Return the (x, y) coordinate for the center point of the cell that contains the specified text.  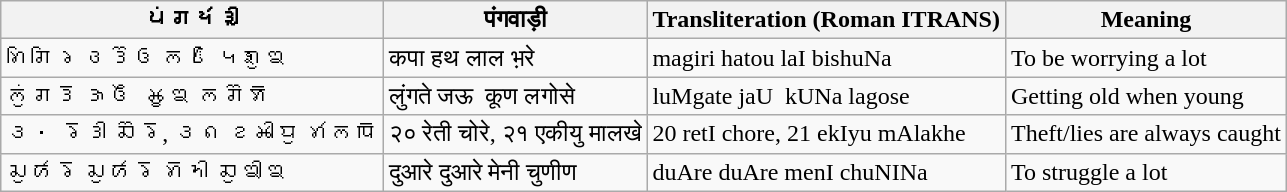
To struggle a lot (1146, 172)
Meaning (1146, 20)
20 retI chore, 21 ekIyu mAlakhe (826, 134)
दुआरे दुआरे मेनी चुणीण (516, 172)
लुंगते जऊ कूण लगोसे (516, 96)
𑚢𑚌𑚮𑚤𑚮 𑚩𑚙𑚴𑚄 𑚥𑚃 𑚠𑚮𑚧𑚰𑚘 (192, 58)
कपा हथ लाल भ़रे (516, 58)
𑚛𑚰𑚁𑚤𑚲 𑚛𑚰𑚁𑚤𑚲 𑚢𑚲𑚝𑚯 𑚏𑚰𑚘𑚯𑚘 (192, 172)
luMgate jaU kUNa lagose (826, 96)
पंगवाड़ी (516, 20)
Getting old when young (1146, 96)
To be worrying a lot (1146, 58)
२० रेती चोरे, २१ एकीयु मालखे (516, 134)
𑚞𑚫𑚌𑚦𑚭𑚪𑚯 (192, 20)
duAre duAre menI chuNINa (826, 172)
𑛂𑛀 𑚤𑚲𑚙𑚯 𑚏𑚴𑚤𑚲, 𑛂𑛁 𑚆𑚊𑚯𑚣𑚰 𑚢𑚭𑚥𑚸𑚲 (192, 134)
magiri hatou laI bishuNa (826, 58)
𑚥𑚰𑚫𑚌𑚙𑚲 𑚑𑚅 𑚊𑚱𑚘 𑚥𑚌𑚴𑚨𑚲 (192, 96)
Transliteration (Roman ITRANS) (826, 20)
Theft/lies are always caught (1146, 134)
